Capture the cell that displays the provided text and extract its (X, Y) central coordinate. 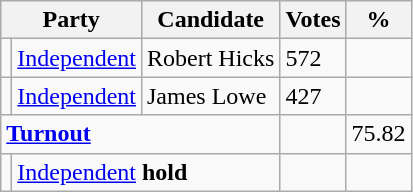
Robert Hicks (210, 58)
572 (313, 58)
427 (313, 96)
Turnout (140, 134)
Votes (313, 20)
% (378, 20)
James Lowe (210, 96)
Party (72, 20)
Independent hold (146, 172)
Candidate (210, 20)
75.82 (378, 134)
